Find where the given text appears and provide that cell's center as [X, Y] coordinate. 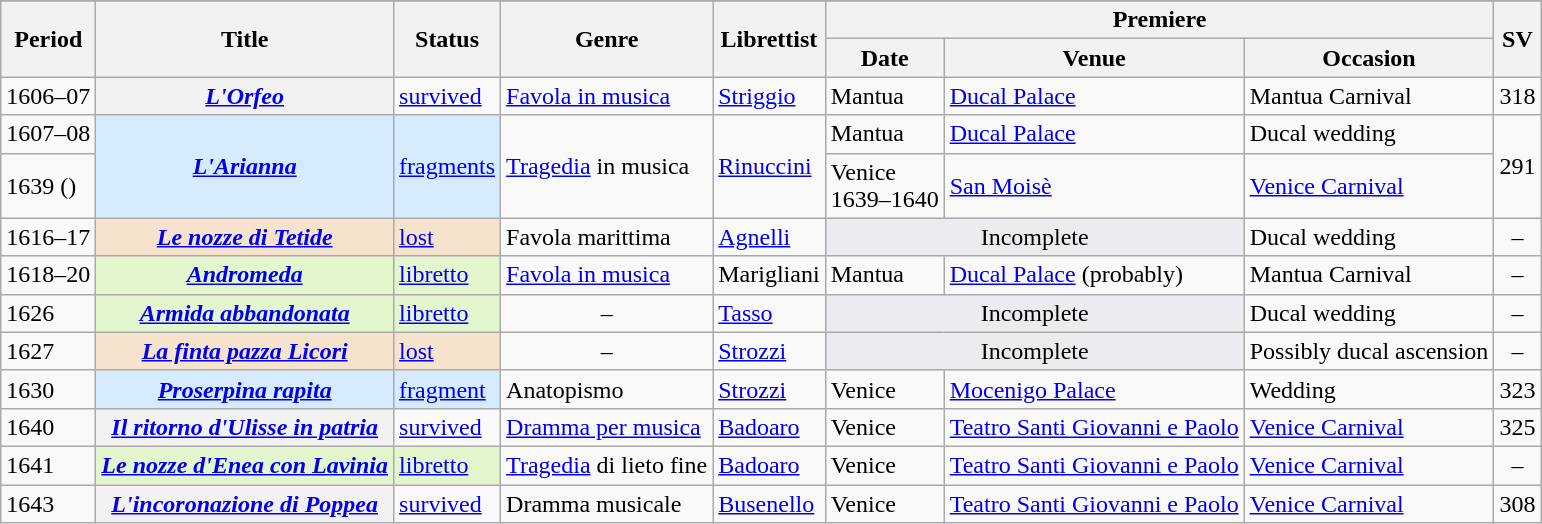
1641 [48, 465]
Anatopismo [607, 389]
Title [245, 39]
1640 [48, 427]
Possibly ducal ascension [1369, 351]
Le nozze di Tetide [245, 237]
Dramma per musica [607, 427]
291 [1518, 166]
Le nozze d'Enea con Lavinia [245, 465]
308 [1518, 503]
Favola marittima [607, 237]
La finta pazza Licori [245, 351]
fragments [448, 166]
Rinuccini [769, 166]
325 [1518, 427]
1607–08 [48, 134]
Wedding [1369, 389]
Tragedia di lieto fine [607, 465]
L'Arianna [245, 166]
SV [1518, 39]
Occasion [1369, 58]
Venue [1094, 58]
Period [48, 39]
fragment [448, 389]
1643 [48, 503]
Premiere [1160, 20]
L'incoronazione di Poppea [245, 503]
Agnelli [769, 237]
318 [1518, 96]
Date [884, 58]
Il ritorno d'Ulisse in patria [245, 427]
Tasso [769, 313]
Proserpina rapita [245, 389]
L'Orfeo [245, 96]
Armida abbandonata [245, 313]
1639 () [48, 186]
San Moisè [1094, 186]
Ducal Palace (probably) [1094, 275]
Dramma musicale [607, 503]
1618–20 [48, 275]
Tragedia in musica [607, 166]
Status [448, 39]
Venice 1639–1640 [884, 186]
Mocenigo Palace [1094, 389]
Genre [607, 39]
Striggio [769, 96]
Busenello [769, 503]
1626 [48, 313]
1616–17 [48, 237]
Marigliani [769, 275]
Andromeda [245, 275]
Librettist [769, 39]
323 [1518, 389]
1627 [48, 351]
1630 [48, 389]
1606–07 [48, 96]
